Scan for the cell matching the given text and deliver its (X, Y) coordinate at center. 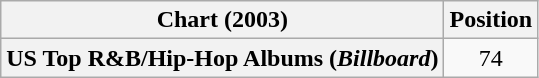
US Top R&B/Hip-Hop Albums (Billboard) (222, 58)
74 (491, 58)
Position (491, 20)
Chart (2003) (222, 20)
